Detect which cell encompasses the target text, then output its [x, y] center coordinate. 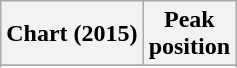
Chart (2015) [72, 34]
Peakposition [189, 34]
